For the text-containing cell, return its midpoint in (X, Y) coordinate format. 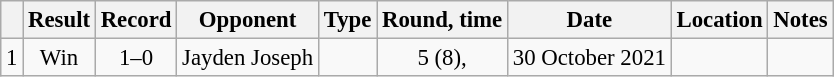
Result (60, 20)
Round, time (442, 20)
Record (136, 20)
1–0 (136, 58)
5 (8), (442, 58)
Opponent (248, 20)
Jayden Joseph (248, 58)
1 (12, 58)
Date (590, 20)
30 October 2021 (590, 58)
Notes (800, 20)
Type (347, 20)
Location (720, 20)
Win (60, 58)
